Search for the cell housing the specified text and yield its (X, Y) center coordinate. 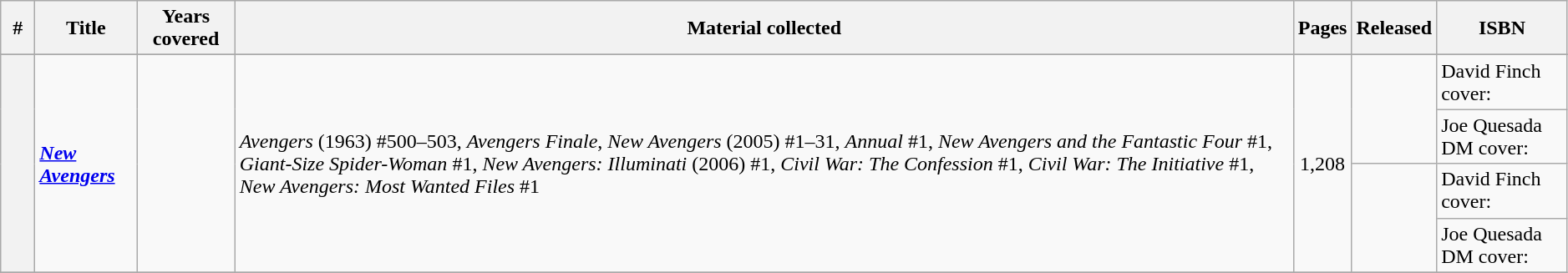
1,208 (1322, 164)
Pages (1322, 28)
Years covered (185, 28)
Material collected (764, 28)
New Avengers (86, 164)
Title (86, 28)
# (18, 28)
ISBN (1502, 28)
Released (1394, 28)
